Output the (X, Y) coordinate of the center of the cell containing the given text.  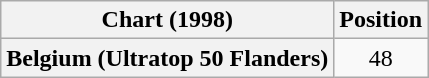
Position (381, 20)
Belgium (Ultratop 50 Flanders) (168, 58)
Chart (1998) (168, 20)
48 (381, 58)
